Determine the [x, y] coordinate at the center of the cell enclosing the given text.  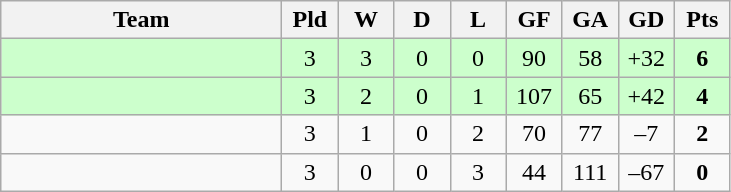
L [478, 20]
Team [142, 20]
77 [590, 134]
GF [534, 20]
Pts [702, 20]
6 [702, 58]
4 [702, 96]
Pld [310, 20]
–7 [646, 134]
90 [534, 58]
58 [590, 58]
D [422, 20]
GD [646, 20]
GA [590, 20]
W [366, 20]
70 [534, 134]
107 [534, 96]
+42 [646, 96]
111 [590, 172]
65 [590, 96]
+32 [646, 58]
–67 [646, 172]
44 [534, 172]
